Identify which cell holds the provided text, then report its [X, Y] central coordinate. 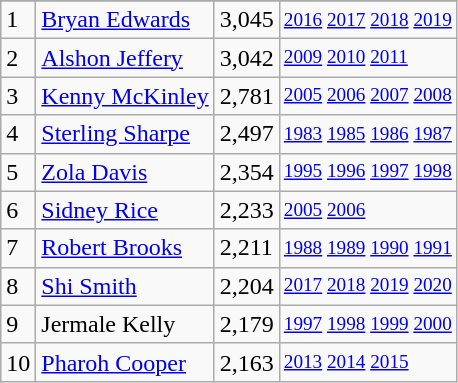
Pharoh Cooper [125, 362]
Sidney Rice [125, 210]
1997 1998 1999 2000 [368, 324]
2,179 [246, 324]
1 [18, 20]
4 [18, 134]
2,233 [246, 210]
2005 2006 [368, 210]
Shi Smith [125, 286]
10 [18, 362]
7 [18, 248]
Alshon Jeffery [125, 58]
Robert Brooks [125, 248]
Bryan Edwards [125, 20]
2,211 [246, 248]
Jermale Kelly [125, 324]
2,204 [246, 286]
2013 2014 2015 [368, 362]
2,354 [246, 172]
3,042 [246, 58]
2,163 [246, 362]
3 [18, 96]
1988 1989 1990 1991 [368, 248]
9 [18, 324]
1983 1985 1986 1987 [368, 134]
2005 2006 2007 2008 [368, 96]
2 [18, 58]
2,781 [246, 96]
6 [18, 210]
2017 2018 2019 2020 [368, 286]
2009 2010 2011 [368, 58]
Zola Davis [125, 172]
2,497 [246, 134]
5 [18, 172]
3,045 [246, 20]
8 [18, 286]
1995 1996 1997 1998 [368, 172]
Kenny McKinley [125, 96]
2016 2017 2018 2019 [368, 20]
Sterling Sharpe [125, 134]
